Search for the cell housing the specified text and yield its [X, Y] center coordinate. 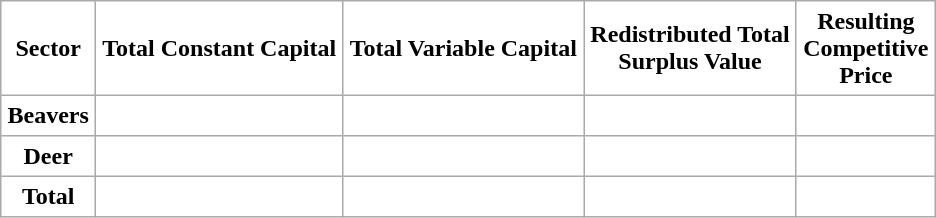
Deer [48, 156]
Resulting Competitive Price [866, 48]
Beavers [48, 115]
Sector [48, 48]
Total Variable Capital [464, 48]
Total Constant Capital [220, 48]
Redistributed Total Surplus Value [690, 48]
Total [48, 196]
